For the text-containing cell, return its midpoint in [x, y] coordinate format. 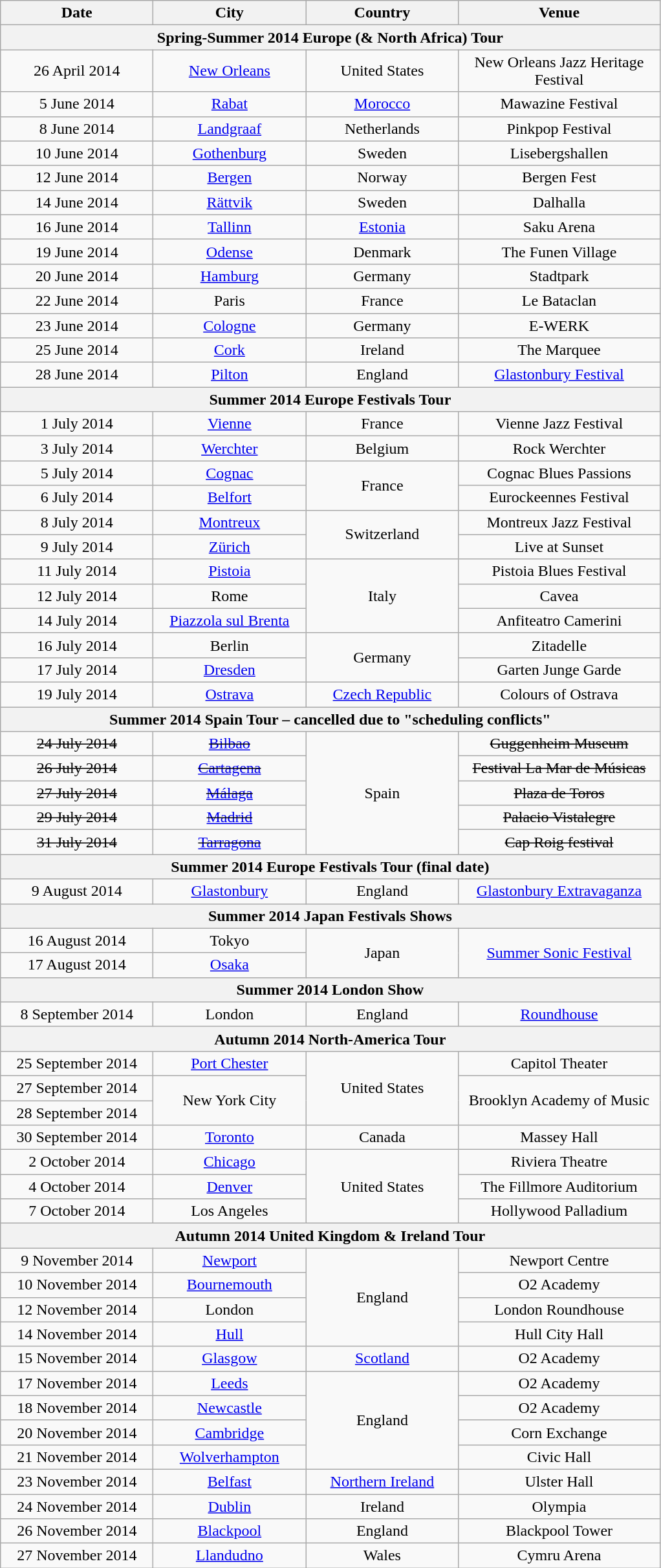
Switzerland [382, 535]
Berlin [230, 645]
27 September 2014 [77, 1088]
Capitol Theater [559, 1063]
The Fillmore Auditorium [559, 1187]
Blackpool Tower [559, 1531]
Brooklyn Academy of Music [559, 1100]
Guggenheim Museum [559, 744]
26 November 2014 [77, 1531]
Roundhouse [559, 1014]
Rättvik [230, 202]
Summer Sonic Festival [559, 953]
Cartagena [230, 768]
Montreux Jazz Festival [559, 522]
Czech Republic [382, 694]
Netherlands [382, 129]
Pilton [230, 375]
20 November 2014 [77, 1432]
23 June 2014 [77, 325]
Landgraaf [230, 129]
Colours of Ostrava [559, 694]
Wolverhampton [230, 1457]
Riviera Theatre [559, 1162]
18 November 2014 [77, 1408]
Belfast [230, 1481]
6 July 2014 [77, 498]
Rabat [230, 104]
Morocco [382, 104]
Gothenburg [230, 153]
21 November 2014 [77, 1457]
14 July 2014 [77, 620]
Cognac [230, 473]
E-WERK [559, 325]
Eurockeennes Festival [559, 498]
Saku Arena [559, 227]
Summer 2014 Spain Tour – cancelled due to "scheduling conflicts" [330, 719]
Ulster Hall [559, 1481]
25 June 2014 [77, 350]
29 July 2014 [77, 818]
27 July 2014 [77, 793]
Madrid [230, 818]
Mawazine Festival [559, 104]
Hamburg [230, 276]
Cork [230, 350]
22 June 2014 [77, 301]
Autumn 2014 United Kingdom & Ireland Tour [330, 1236]
Bergen Fest [559, 178]
Cambridge [230, 1432]
Le Bataclan [559, 301]
Vienne Jazz Festival [559, 424]
Newport [230, 1260]
New Orleans Jazz Heritage Festival [559, 71]
Japan [382, 953]
28 September 2014 [77, 1112]
Rome [230, 596]
Tarragona [230, 842]
The Funen Village [559, 251]
Vienne [230, 424]
14 June 2014 [77, 202]
Newport Centre [559, 1260]
25 September 2014 [77, 1063]
Country [382, 13]
Paris [230, 301]
12 November 2014 [77, 1309]
Pinkpop Festival [559, 129]
9 August 2014 [77, 891]
Leeds [230, 1383]
Autumn 2014 North-America Tour [330, 1039]
Estonia [382, 227]
Los Angeles [230, 1211]
Montreux [230, 522]
24 November 2014 [77, 1507]
Pistoia [230, 571]
9 November 2014 [77, 1260]
17 August 2014 [77, 965]
Llandudno [230, 1556]
Zürich [230, 547]
Hull [230, 1334]
Toronto [230, 1138]
30 September 2014 [77, 1138]
Massey Hall [559, 1138]
Newcastle [230, 1408]
Port Chester [230, 1063]
The Marquee [559, 350]
Chicago [230, 1162]
31 July 2014 [77, 842]
New Orleans [230, 71]
19 July 2014 [77, 694]
8 September 2014 [77, 1014]
Belfort [230, 498]
28 June 2014 [77, 375]
12 June 2014 [77, 178]
10 November 2014 [77, 1285]
Hollywood Palladium [559, 1211]
11 July 2014 [77, 571]
Glastonbury Festival [559, 375]
Palacio Vistalegre [559, 818]
2 October 2014 [77, 1162]
Málaga [230, 793]
16 June 2014 [77, 227]
Cap Roig festival [559, 842]
1 July 2014 [77, 424]
5 June 2014 [77, 104]
Festival La Mar de Músicas [559, 768]
Plaza de Toros [559, 793]
London Roundhouse [559, 1309]
26 April 2014 [77, 71]
15 November 2014 [77, 1359]
24 July 2014 [77, 744]
Denver [230, 1187]
Tallinn [230, 227]
Cavea [559, 596]
Odense [230, 251]
Cologne [230, 325]
Glasgow [230, 1359]
8 June 2014 [77, 129]
16 August 2014 [77, 940]
Dresden [230, 670]
Summer 2014 London Show [330, 990]
Blackpool [230, 1531]
Norway [382, 178]
Summer 2014 Europe Festivals Tour [330, 399]
26 July 2014 [77, 768]
Spain [382, 793]
20 June 2014 [77, 276]
Stadtpark [559, 276]
Civic Hall [559, 1457]
New York City [230, 1100]
7 October 2014 [77, 1211]
Rock Werchter [559, 449]
4 October 2014 [77, 1187]
Summer 2014 Europe Festivals Tour (final date) [330, 867]
3 July 2014 [77, 449]
Corn Exchange [559, 1432]
Date [77, 13]
Bergen [230, 178]
Cymru Arena [559, 1556]
Pistoia Blues Festival [559, 571]
Dublin [230, 1507]
27 November 2014 [77, 1556]
Piazzola sul Brenta [230, 620]
Garten Junge Garde [559, 670]
12 July 2014 [77, 596]
Tokyo [230, 940]
Venue [559, 13]
8 July 2014 [77, 522]
Lisebergshallen [559, 153]
14 November 2014 [77, 1334]
Scotland [382, 1359]
Cognac Blues Passions [559, 473]
16 July 2014 [77, 645]
Olympia [559, 1507]
Hull City Hall [559, 1334]
9 July 2014 [77, 547]
Zitadelle [559, 645]
Ostrava [230, 694]
5 July 2014 [77, 473]
Bilbao [230, 744]
Anfiteatro Camerini [559, 620]
23 November 2014 [77, 1481]
Italy [382, 596]
Glastonbury [230, 891]
Summer 2014 Japan Festivals Shows [330, 916]
Spring-Summer 2014 Europe (& North Africa) Tour [330, 37]
19 June 2014 [77, 251]
City [230, 13]
17 November 2014 [77, 1383]
Denmark [382, 251]
Canada [382, 1138]
Northern Ireland [382, 1481]
17 July 2014 [77, 670]
Wales [382, 1556]
Live at Sunset [559, 547]
Osaka [230, 965]
Werchter [230, 449]
10 June 2014 [77, 153]
Bournemouth [230, 1285]
Belgium [382, 449]
Glastonbury Extravaganza [559, 891]
Dalhalla [559, 202]
